Identify which cell holds the provided text, then report its (X, Y) central coordinate. 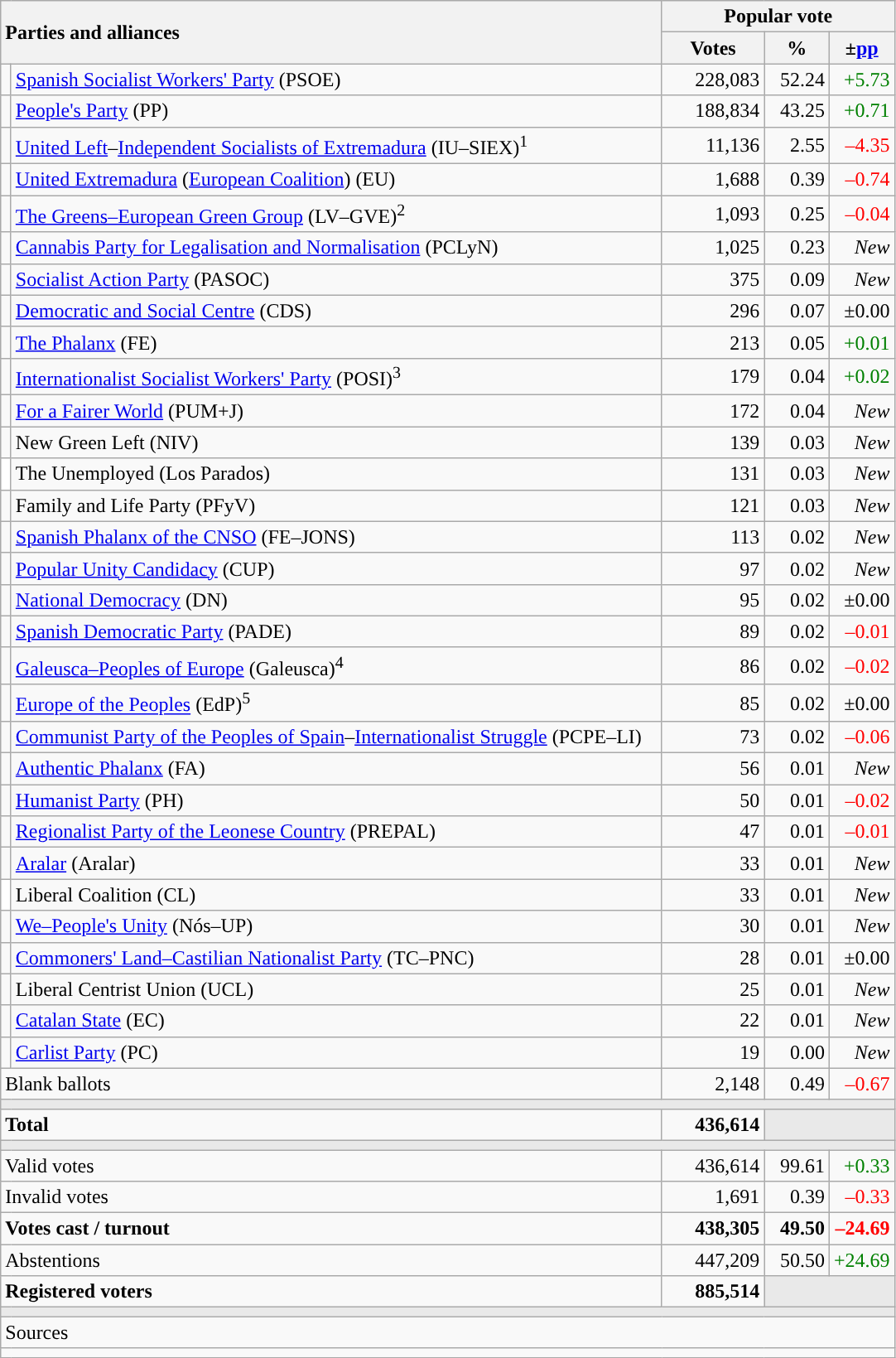
438,305 (713, 1229)
213 (713, 342)
25 (713, 989)
447,209 (713, 1260)
47 (713, 832)
Abstentions (331, 1260)
Family and Life Party (PFyV) (336, 505)
19 (713, 1052)
0.25 (797, 214)
228,083 (713, 80)
+0.71 (861, 111)
0.09 (797, 279)
Socialist Action Party (PASOC) (336, 279)
Blank ballots (331, 1084)
Catalan State (EC) (336, 1021)
Carlist Party (PC) (336, 1052)
50 (713, 800)
Spanish Socialist Workers' Party (PSOE) (336, 80)
89 (713, 631)
Commoners' Land–Castilian Nationalist Party (TC–PNC) (336, 958)
179 (713, 376)
Spanish Phalanx of the CNSO (FE–JONS) (336, 537)
–0.04 (861, 214)
Invalid votes (331, 1197)
United Extremadura (European Coalition) (EU) (336, 180)
+0.33 (861, 1166)
Internationalist Socialist Workers' Party (POSI)3 (336, 376)
188,834 (713, 111)
50.50 (797, 1260)
95 (713, 600)
172 (713, 411)
Liberal Coalition (CL) (336, 895)
+0.01 (861, 342)
1,691 (713, 1197)
Registered voters (331, 1292)
Votes (713, 48)
Cannabis Party for Legalisation and Normalisation (PCLyN) (336, 248)
28 (713, 958)
0.49 (797, 1084)
49.50 (797, 1229)
375 (713, 279)
The Phalanx (FE) (336, 342)
1,688 (713, 180)
0.07 (797, 311)
–4.35 (861, 146)
121 (713, 505)
–0.33 (861, 1197)
National Democracy (DN) (336, 600)
Parties and alliances (331, 32)
99.61 (797, 1166)
97 (713, 568)
–0.06 (861, 737)
86 (713, 666)
0.23 (797, 248)
People's Party (PP) (336, 111)
131 (713, 474)
Spanish Democratic Party (PADE) (336, 631)
Aralar (Aralar) (336, 863)
52.24 (797, 80)
0.00 (797, 1052)
+24.69 (861, 1260)
85 (713, 703)
+0.02 (861, 376)
–0.74 (861, 180)
1,093 (713, 214)
Humanist Party (PH) (336, 800)
22 (713, 1021)
113 (713, 537)
Sources (447, 1332)
Regionalist Party of the Leonese Country (PREPAL) (336, 832)
1,025 (713, 248)
139 (713, 442)
Votes cast / turnout (331, 1229)
43.25 (797, 111)
Galeusca–Peoples of Europe (Galeusca)4 (336, 666)
2,148 (713, 1084)
For a Fairer World (PUM+J) (336, 411)
Popular vote (778, 17)
% (797, 48)
United Left–Independent Socialists of Extremadura (IU–SIEX)1 (336, 146)
73 (713, 737)
Communist Party of the Peoples of Spain–Internationalist Struggle (PCPE–LI) (336, 737)
±pp (861, 48)
2.55 (797, 146)
Authentic Phalanx (FA) (336, 769)
The Greens–European Green Group (LV–GVE)2 (336, 214)
Popular Unity Candidacy (CUP) (336, 568)
The Unemployed (Los Parados) (336, 474)
Liberal Centrist Union (UCL) (336, 989)
885,514 (713, 1292)
We–People's Unity (Nós–UP) (336, 926)
Europe of the Peoples (EdP)5 (336, 703)
Total (331, 1124)
11,136 (713, 146)
30 (713, 926)
56 (713, 769)
Democratic and Social Centre (CDS) (336, 311)
+5.73 (861, 80)
0.05 (797, 342)
Valid votes (331, 1166)
–24.69 (861, 1229)
New Green Left (NIV) (336, 442)
–0.67 (861, 1084)
296 (713, 311)
